Return the (x, y) coordinate for the center point of the cell that contains the specified text.  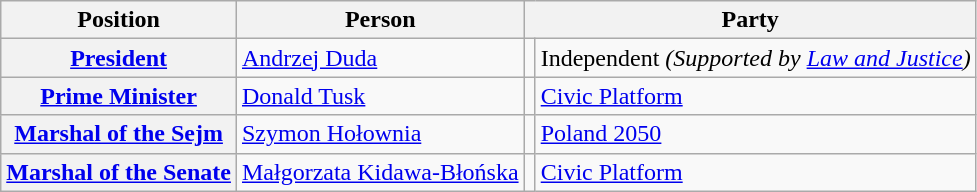
Prime Minister (119, 96)
Marshal of the Sejm (119, 134)
Szymon Hołownia (380, 134)
Party (750, 20)
Independent (Supported by Law and Justice) (756, 58)
Donald Tusk (380, 96)
Person (380, 20)
Andrzej Duda (380, 58)
Małgorzata Kidawa-Błońska (380, 172)
President (119, 58)
Marshal of the Senate (119, 172)
Position (119, 20)
Poland 2050 (756, 134)
